Detect which cell encompasses the target text, then output its (x, y) center coordinate. 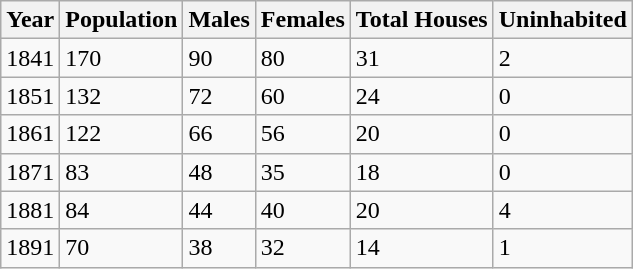
Population (122, 20)
2 (562, 58)
84 (122, 210)
32 (302, 248)
122 (122, 134)
80 (302, 58)
48 (219, 172)
60 (302, 96)
1881 (30, 210)
35 (302, 172)
38 (219, 248)
83 (122, 172)
44 (219, 210)
Year (30, 20)
72 (219, 96)
18 (422, 172)
170 (122, 58)
1861 (30, 134)
1841 (30, 58)
14 (422, 248)
1871 (30, 172)
1 (562, 248)
Males (219, 20)
56 (302, 134)
132 (122, 96)
70 (122, 248)
66 (219, 134)
1891 (30, 248)
Total Houses (422, 20)
4 (562, 210)
24 (422, 96)
1851 (30, 96)
40 (302, 210)
Females (302, 20)
Uninhabited (562, 20)
31 (422, 58)
90 (219, 58)
